Provide the (X, Y) coordinate of the cell's center where the given text is located.  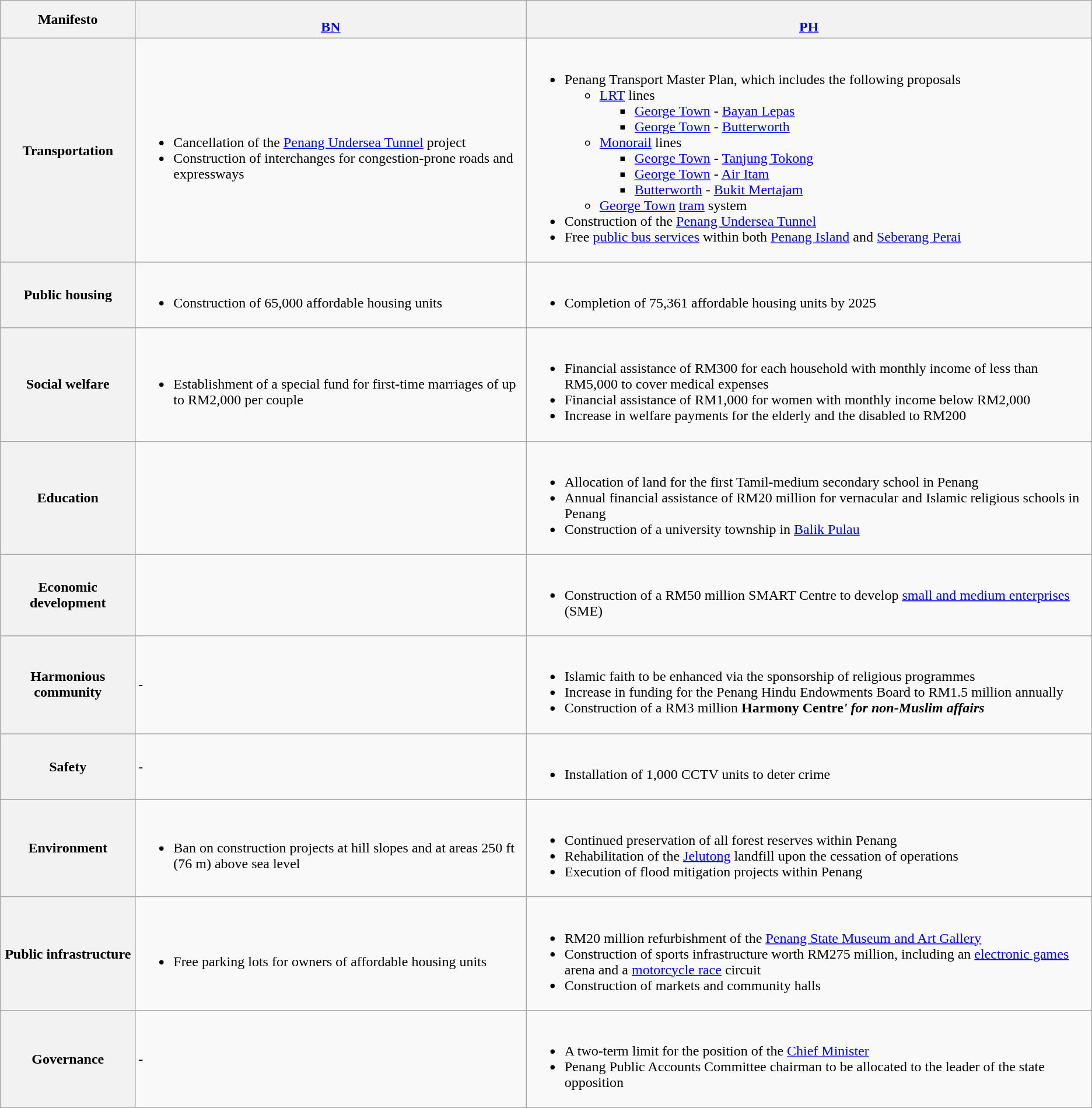
Establishment of a special fund for first-time marriages of up to RM2,000 per couple (331, 385)
Safety (68, 767)
Public housing (68, 295)
Public infrastructure (68, 953)
Manifesto (68, 20)
Harmonious community (68, 685)
Environment (68, 848)
Ban on construction projects at hill slopes and at areas 250 ft (76 m) above sea level (331, 848)
Cancellation of the Penang Undersea Tunnel projectConstruction of interchanges for congestion-prone roads and expressways (331, 151)
Social welfare (68, 385)
Transportation (68, 151)
Completion of 75,361 affordable housing units by 2025 (808, 295)
Construction of a RM50 million SMART Centre to develop small and medium enterprises (SME) (808, 595)
Economic development (68, 595)
Education (68, 498)
BN (331, 20)
Construction of 65,000 affordable housing units (331, 295)
Installation of 1,000 CCTV units to deter crime (808, 767)
Free parking lots for owners of affordable housing units (331, 953)
PH (808, 20)
Governance (68, 1058)
